Pinpoint the cell where the given text exists, returning its [X, Y] midpoint coordinate. 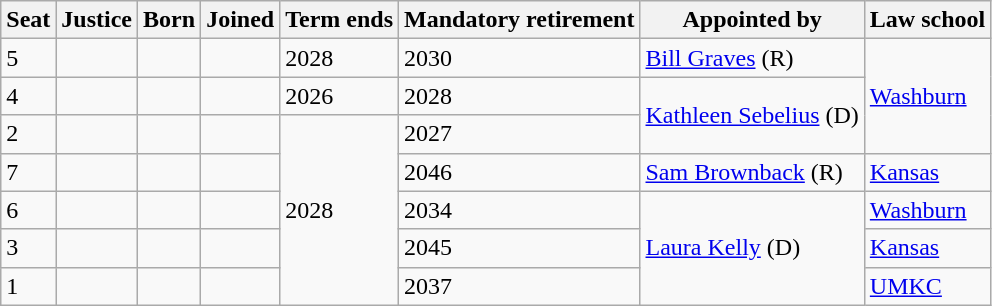
2037 [520, 286]
Sam Brownback (R) [752, 172]
7 [28, 172]
Mandatory retirement [520, 20]
2 [28, 134]
Appointed by [752, 20]
1 [28, 286]
Laura Kelly (D) [752, 248]
Seat [28, 20]
Law school [927, 20]
Bill Graves (R) [752, 58]
2030 [520, 58]
Joined [240, 20]
2046 [520, 172]
2027 [520, 134]
Justice [97, 20]
4 [28, 96]
3 [28, 248]
2026 [340, 96]
Born [170, 20]
2034 [520, 210]
5 [28, 58]
UMKC [927, 286]
6 [28, 210]
Term ends [340, 20]
Kathleen Sebelius (D) [752, 115]
2045 [520, 248]
